Return (X, Y) of the center of cell containing provided text 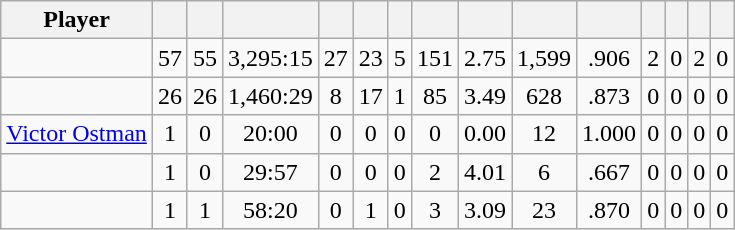
57 (170, 58)
55 (204, 58)
.873 (610, 96)
20:00 (270, 134)
.870 (610, 210)
29:57 (270, 172)
3.09 (484, 210)
6 (544, 172)
17 (370, 96)
1,460:29 (270, 96)
12 (544, 134)
85 (434, 96)
1,599 (544, 58)
0.00 (484, 134)
Player (77, 20)
4.01 (484, 172)
1.000 (610, 134)
5 (400, 58)
Victor Ostman (77, 134)
3.49 (484, 96)
.906 (610, 58)
151 (434, 58)
3 (434, 210)
3,295:15 (270, 58)
2.75 (484, 58)
58:20 (270, 210)
.667 (610, 172)
8 (336, 96)
27 (336, 58)
628 (544, 96)
